Output the [x, y] coordinate of the center of the cell containing the given text.  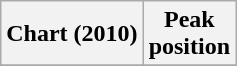
Peakposition [189, 34]
Chart (2010) [72, 34]
